Search for the cell housing the specified text and yield its [x, y] center coordinate. 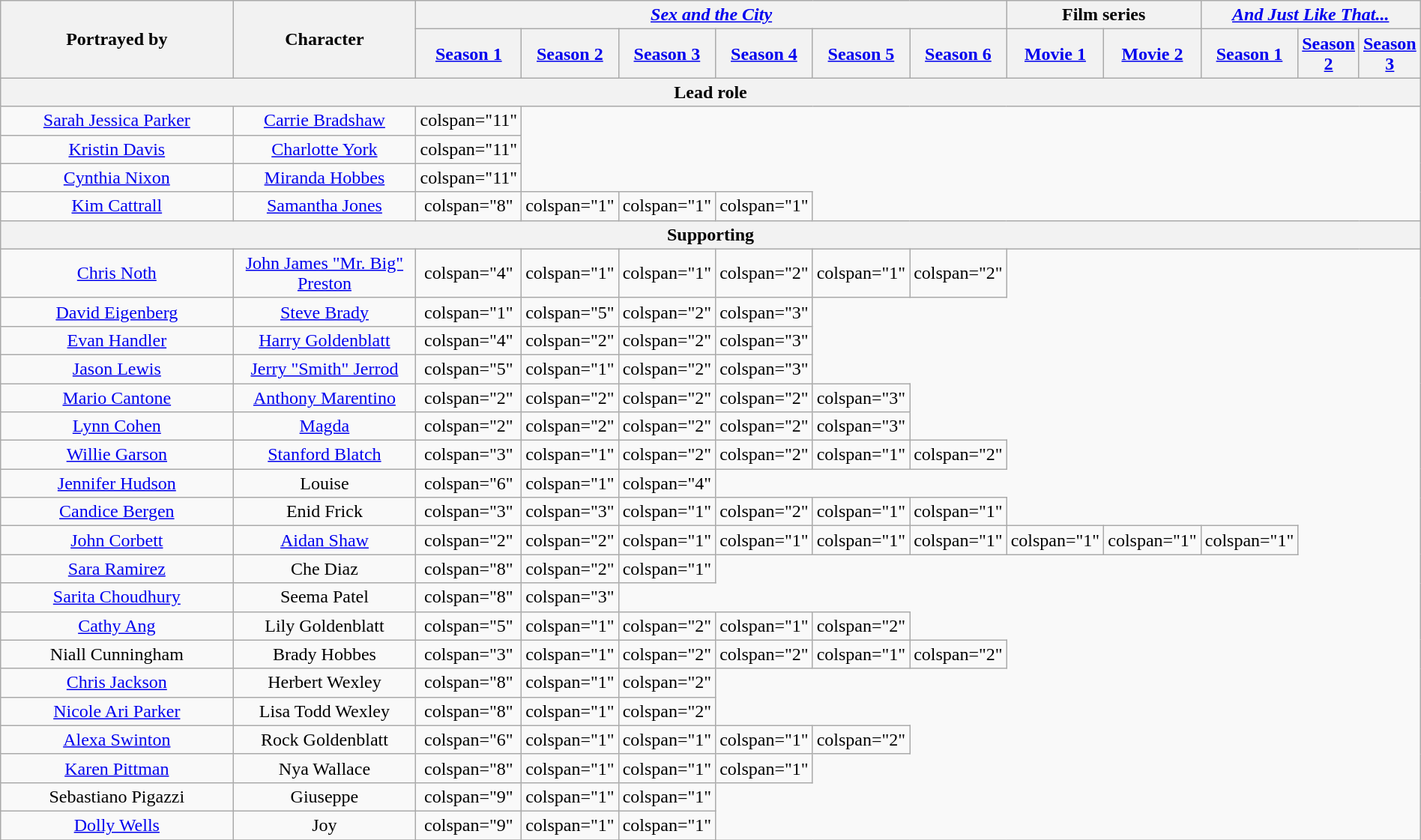
Evan Handler [117, 340]
Karen Pittman [117, 768]
Cathy Ang [117, 626]
Samantha Jones [325, 206]
Movie 1 [1055, 54]
Harry Goldenblatt [325, 340]
Chris Jackson [117, 683]
John Corbett [117, 540]
Mario Cantone [117, 398]
Nicole Ari Parker [117, 711]
Jason Lewis [117, 369]
And Just Like That... [1310, 15]
Stanford Blatch [325, 455]
Portrayed by [117, 39]
Sarita Choudhury [117, 597]
Carrie Bradshaw [325, 121]
Giuseppe [325, 797]
Lynn Cohen [117, 426]
Charlotte York [325, 149]
Brady Hobbes [325, 654]
John James "Mr. Big" Preston [325, 273]
Dolly Wells [117, 825]
Sara Ramirez [117, 569]
Herbert Wexley [325, 683]
Season 6 [959, 54]
Lily Goldenblatt [325, 626]
Kristin Davis [117, 149]
Che Diaz [325, 569]
Season 4 [764, 54]
Kim Cattrall [117, 206]
Seema Patel [325, 597]
Nya Wallace [325, 768]
Character [325, 39]
David Eigenberg [117, 312]
Season 5 [861, 54]
Aidan Shaw [325, 540]
Sarah Jessica Parker [117, 121]
Joy [325, 825]
Anthony Marentino [325, 398]
Sex and the City [711, 15]
Supporting [710, 235]
Niall Cunningham [117, 654]
Enid Frick [325, 512]
Candice Bergen [117, 512]
Alexa Swinton [117, 740]
Magda [325, 426]
Film series [1103, 15]
Lead role [710, 92]
Steve Brady [325, 312]
Willie Garson [117, 455]
Lisa Todd Wexley [325, 711]
Louise [325, 483]
Jerry "Smith" Jerrod [325, 369]
Cynthia Nixon [117, 178]
Movie 2 [1153, 54]
Rock Goldenblatt [325, 740]
Jennifer Hudson [117, 483]
Chris Noth [117, 273]
Sebastiano Pigazzi [117, 797]
Miranda Hobbes [325, 178]
